Determine the (X, Y) coordinate at the center of the cell enclosing the given text.  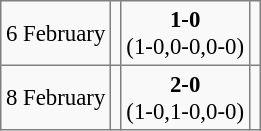
2-0(1-0,1-0,0-0) (185, 97)
1-0(1-0,0-0,0-0) (185, 33)
8 February (56, 97)
6 February (56, 33)
